From the cell containing the given text, extract its center point as (X, Y) coordinate. 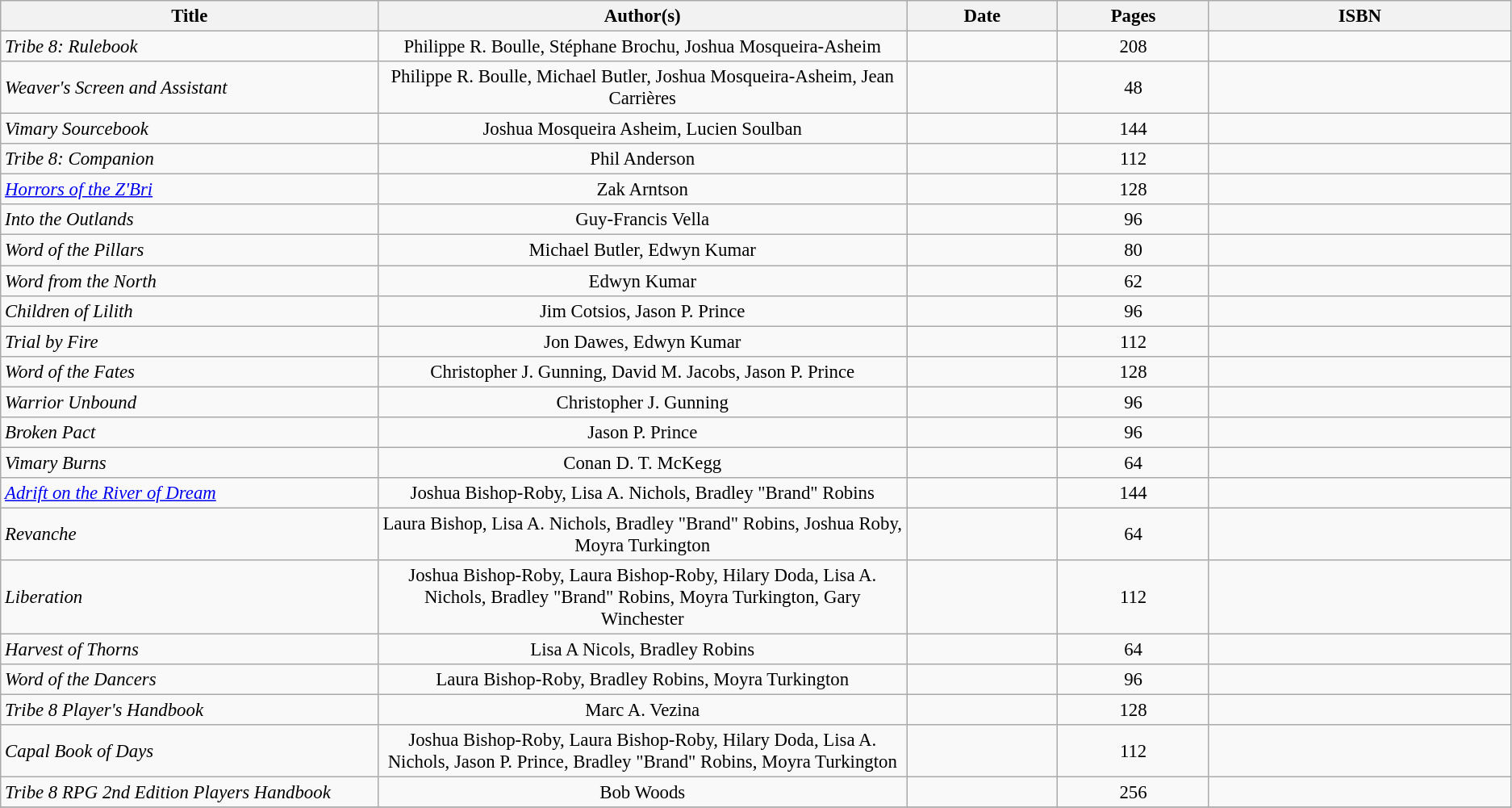
48 (1133, 87)
Jim Cotsios, Jason P. Prince (642, 311)
Title (190, 16)
256 (1133, 793)
80 (1133, 250)
Adrift on the River of Dream (190, 493)
Joshua Mosqueira Asheim, Lucien Soulban (642, 129)
Weaver's Screen and Assistant (190, 87)
Tribe 8 Player's Handbook (190, 710)
Christopher J. Gunning (642, 402)
Laura Bishop, Lisa A. Nichols, Bradley "Brand" Robins, Joshua Roby, Moyra Turkington (642, 534)
Children of Lilith (190, 311)
Bob Woods (642, 793)
Tribe 8: Rulebook (190, 47)
Joshua Bishop-Roby, Laura Bishop-Roby, Hilary Doda, Lisa A. Nichols, Bradley "Brand" Robins, Moyra Turkington, Gary Winchester (642, 597)
Michael Butler, Edwyn Kumar (642, 250)
Word of the Fates (190, 371)
Trial by Fire (190, 341)
Broken Pact (190, 433)
208 (1133, 47)
Date (983, 16)
Joshua Bishop-Roby, Lisa A. Nichols, Bradley "Brand" Robins (642, 493)
Author(s) (642, 16)
Into the Outlands (190, 220)
Phil Anderson (642, 159)
Lisa A Nicols, Bradley Robins (642, 650)
ISBN (1360, 16)
Tribe 8: Companion (190, 159)
Conan D. T. McKegg (642, 463)
Harvest of Thorns (190, 650)
Warrior Unbound (190, 402)
Jason P. Prince (642, 433)
Jon Dawes, Edwyn Kumar (642, 341)
Zak Arntson (642, 190)
Pages (1133, 16)
62 (1133, 281)
Laura Bishop-Roby, Bradley Robins, Moyra Turkington (642, 680)
Philippe R. Boulle, Michael Butler, Joshua Mosqueira-Asheim, Jean Carrières (642, 87)
Word of the Dancers (190, 680)
Joshua Bishop-Roby, Laura Bishop-Roby, Hilary Doda, Lisa A. Nichols, Jason P. Prince, Bradley "Brand" Robins, Moyra Turkington (642, 751)
Word of the Pillars (190, 250)
Capal Book of Days (190, 751)
Guy-Francis Vella (642, 220)
Tribe 8 RPG 2nd Edition Players Handbook (190, 793)
Horrors of the Z'Bri (190, 190)
Liberation (190, 597)
Christopher J. Gunning, David M. Jacobs, Jason P. Prince (642, 371)
Edwyn Kumar (642, 281)
Vimary Sourcebook (190, 129)
Word from the North (190, 281)
Philippe R. Boulle, Stéphane Brochu, Joshua Mosqueira-Asheim (642, 47)
Revanche (190, 534)
Vimary Burns (190, 463)
Marc A. Vezina (642, 710)
